Scan for the cell matching the given text and deliver its (X, Y) coordinate at center. 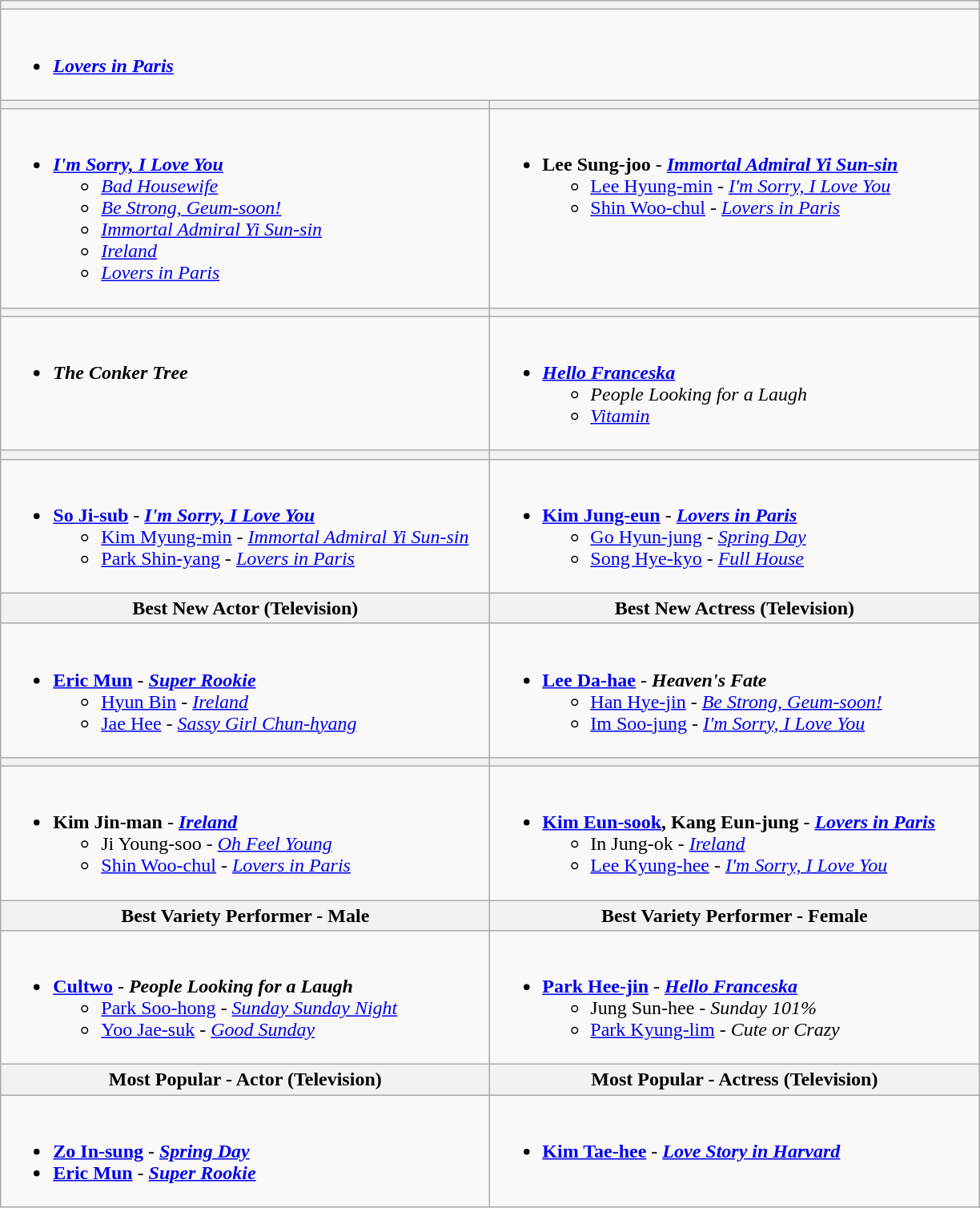
Kim Eun-sook, Kang Eun-jung - Lovers in ParisIn Jung-ok - IrelandLee Kyung-hee - I'm Sorry, I Love You (735, 833)
Most Popular - Actress (Television) (735, 1080)
Park Hee-jin - Hello FranceskaJung Sun-hee - Sunday 101%Park Kyung-lim - Cute or Crazy (735, 998)
Kim Jin-man - IrelandJi Young-soo - Oh Feel YoungShin Woo-chul - Lovers in Paris (245, 833)
Lovers in Paris (490, 54)
Eric Mun - Super RookieHyun Bin - IrelandJae Hee - Sassy Girl Chun-hyang (245, 691)
Best Variety Performer - Female (735, 916)
Best New Actress (Television) (735, 608)
Hello FranceskaPeople Looking for a LaughVitamin (735, 383)
Cultwo - People Looking for a LaughPark Soo-hong - Sunday Sunday NightYoo Jae-suk - Good Sunday (245, 998)
I'm Sorry, I Love YouBad HousewifeBe Strong, Geum-soon!Immortal Admiral Yi Sun-sinIrelandLovers in Paris (245, 208)
Most Popular - Actor (Television) (245, 1080)
So Ji-sub - I'm Sorry, I Love YouKim Myung-min - Immortal Admiral Yi Sun-sinPark Shin-yang - Lovers in Paris (245, 525)
Zo In-sung - Spring DayEric Mun - Super Rookie (245, 1151)
Kim Jung-eun - Lovers in ParisGo Hyun-jung - Spring DaySong Hye-kyo - Full House (735, 525)
Kim Tae-hee - Love Story in Harvard (735, 1151)
Best Variety Performer - Male (245, 916)
Lee Sung-joo - Immortal Admiral Yi Sun-sinLee Hyung-min - I'm Sorry, I Love YouShin Woo-chul - Lovers in Paris (735, 208)
Lee Da-hae - Heaven's Fate Han Hye-jin - Be Strong, Geum-soon!Im Soo-jung - I'm Sorry, I Love You (735, 691)
The Conker Tree (245, 383)
Best New Actor (Television) (245, 608)
